Pinpoint the cell where the given text exists, returning its (x, y) midpoint coordinate. 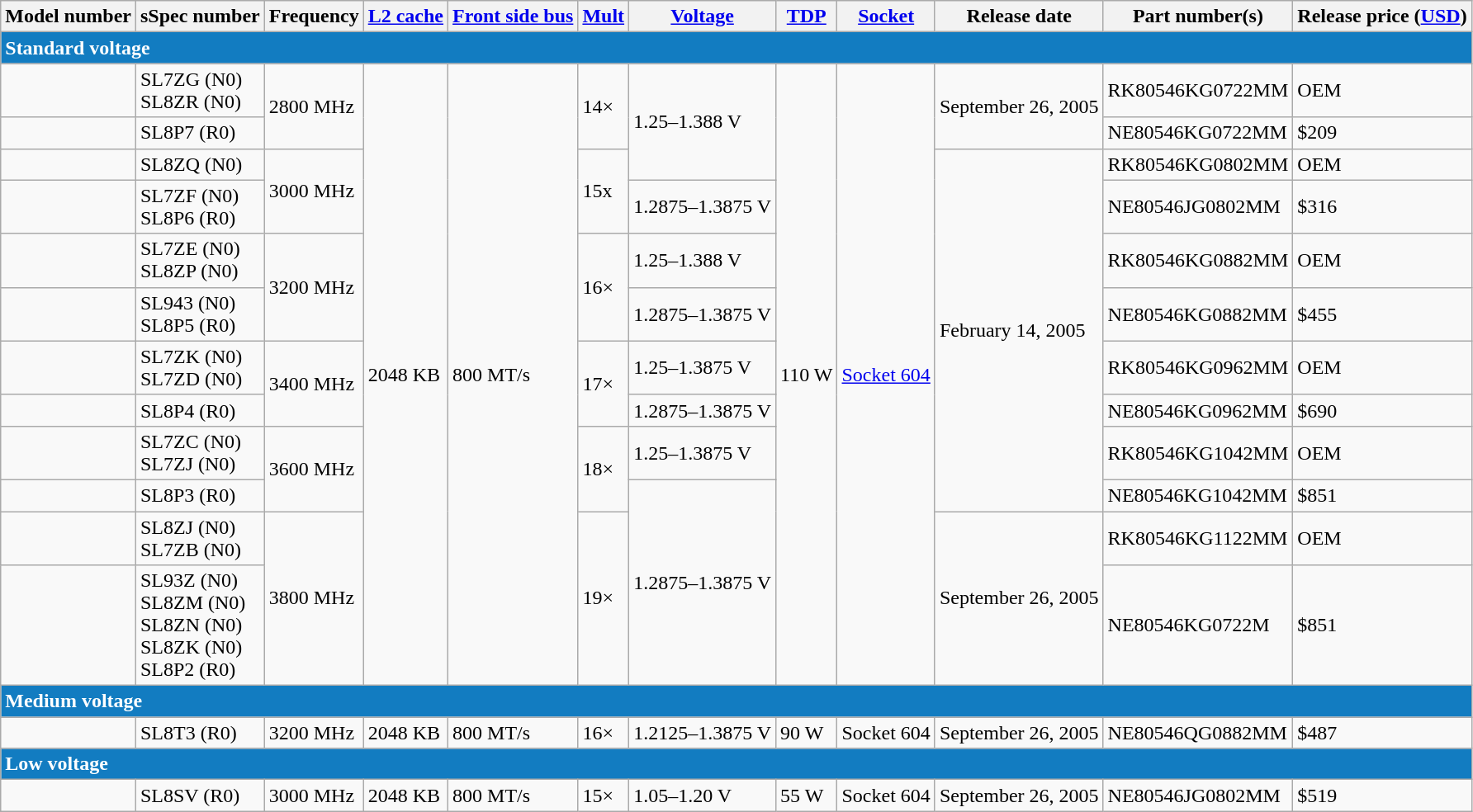
$209 (1382, 133)
Front side bus (514, 17)
3800 MHz (314, 599)
Model number (69, 17)
L2 cache (405, 17)
$455 (1382, 314)
sSpec number (200, 17)
Low voltage (736, 764)
17× (604, 383)
SL8ZJ (N0)SL7ZB (N0) (200, 538)
SL943 (N0)SL8P5 (R0) (200, 314)
$487 (1382, 733)
SL8ZQ (N0) (200, 164)
RK80546KG0962MM (1198, 368)
19× (604, 599)
RK80546KG0882MM (1198, 261)
SL7ZK (N0)SL7ZD (N0) (200, 368)
NE80546KG0722MM (1198, 133)
18× (604, 469)
RK80546KG0802MM (1198, 164)
SL7ZF (N0)SL8P6 (R0) (200, 206)
RK80546KG1122MM (1198, 538)
15x (604, 191)
SL7ZE (N0)SL8ZP (N0) (200, 261)
NE80546KG0722M (1198, 626)
SL7ZC (N0) SL7ZJ (N0) (200, 452)
$316 (1382, 206)
3400 MHz (314, 383)
14× (604, 106)
NE80546QG0882MM (1198, 733)
2800 MHz (314, 106)
Frequency (314, 17)
55 W (807, 795)
SL8P4 (R0) (200, 410)
NE80546KG1042MM (1198, 495)
SL8P3 (R0) (200, 495)
Socket (886, 17)
TDP (807, 17)
Medium voltage (736, 701)
NE80546KG0882MM (1198, 314)
1.2125–1.3875 V (703, 733)
Mult (604, 17)
15× (604, 795)
SL8SV (R0) (200, 795)
SL8T3 (R0) (200, 733)
110 W (807, 375)
Release price (USD) (1382, 17)
90 W (807, 733)
Standard voltage (736, 48)
$519 (1382, 795)
1.05–1.20 V (703, 795)
Part number(s) (1198, 17)
$690 (1382, 410)
Voltage (703, 17)
RK80546KG1042MM (1198, 452)
SL8P7 (R0) (200, 133)
3600 MHz (314, 469)
Release date (1019, 17)
RK80546KG0722MM (1198, 91)
February 14, 2005 (1019, 330)
SL93Z (N0)SL8ZM (N0)SL8ZN (N0)SL8ZK (N0)SL8P2 (R0) (200, 626)
NE80546KG0962MM (1198, 410)
SL7ZG (N0)SL8ZR (N0) (200, 91)
